Return [X, Y] of the center of cell containing provided text 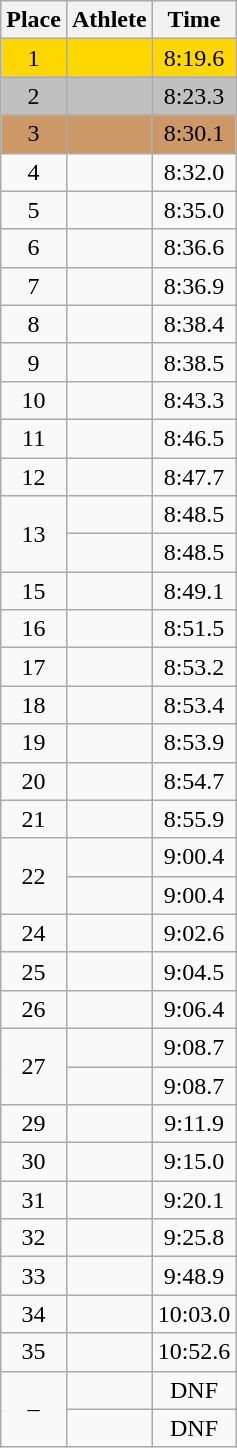
32 [34, 1238]
Place [34, 20]
9:15.0 [194, 1162]
9:02.6 [194, 933]
8:35.0 [194, 210]
8:49.1 [194, 591]
9:25.8 [194, 1238]
8:53.4 [194, 705]
8:36.6 [194, 248]
10:52.6 [194, 1352]
8:53.9 [194, 743]
9:04.5 [194, 971]
3 [34, 134]
1 [34, 58]
31 [34, 1200]
8:47.7 [194, 477]
Time [194, 20]
20 [34, 781]
34 [34, 1314]
Athlete [109, 20]
8:53.2 [194, 667]
8 [34, 324]
8:46.5 [194, 438]
18 [34, 705]
9:48.9 [194, 1276]
9:11.9 [194, 1124]
8:38.4 [194, 324]
8:19.6 [194, 58]
24 [34, 933]
4 [34, 172]
8:51.5 [194, 629]
22 [34, 876]
35 [34, 1352]
8:55.9 [194, 819]
– [34, 1409]
6 [34, 248]
10 [34, 400]
26 [34, 1009]
8:32.0 [194, 172]
2 [34, 96]
5 [34, 210]
15 [34, 591]
9:20.1 [194, 1200]
8:36.9 [194, 286]
30 [34, 1162]
11 [34, 438]
8:23.3 [194, 96]
27 [34, 1066]
17 [34, 667]
9:06.4 [194, 1009]
21 [34, 819]
33 [34, 1276]
29 [34, 1124]
12 [34, 477]
10:03.0 [194, 1314]
8:43.3 [194, 400]
19 [34, 743]
25 [34, 971]
7 [34, 286]
8:38.5 [194, 362]
9 [34, 362]
13 [34, 534]
8:54.7 [194, 781]
16 [34, 629]
8:30.1 [194, 134]
